Find where the given text appears and provide that cell's center as (x, y) coordinate. 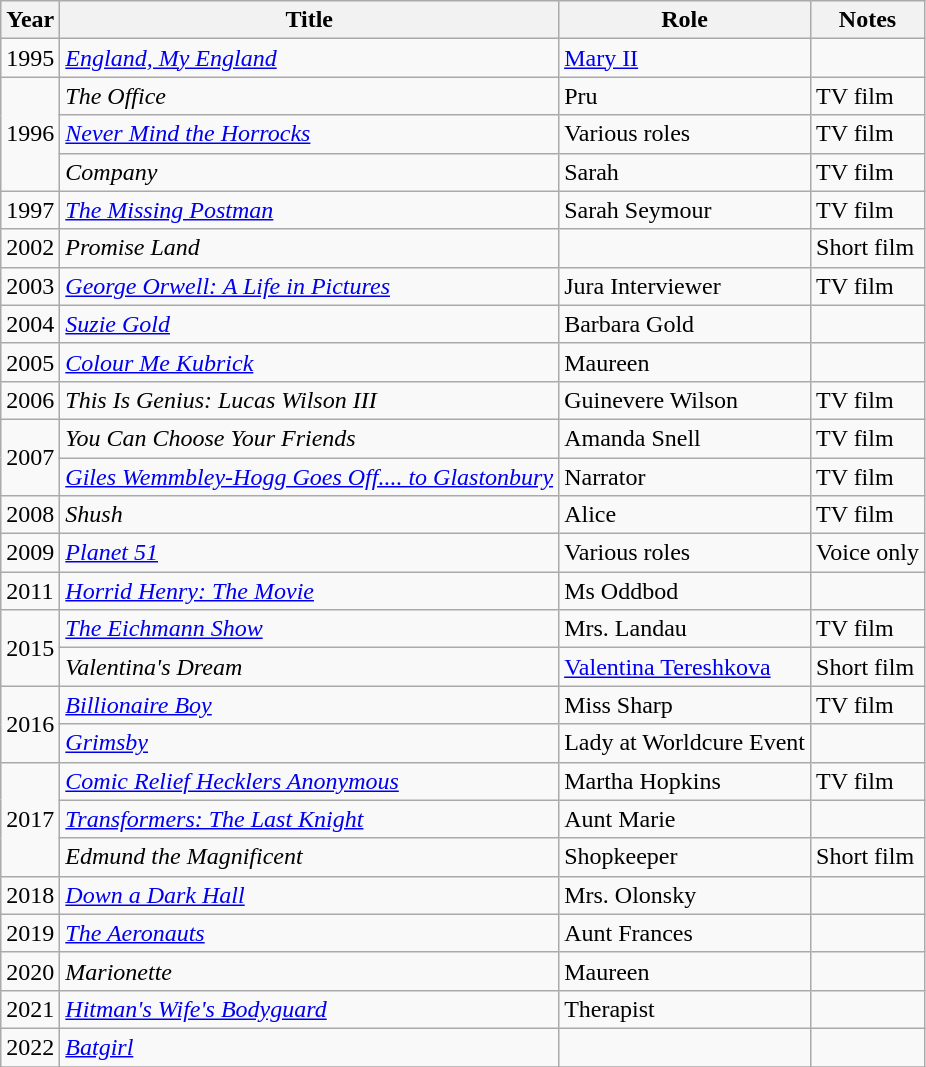
Sarah (685, 172)
The Aeronauts (310, 933)
Shush (310, 515)
Mary II (685, 58)
Martha Hopkins (685, 781)
Sarah Seymour (685, 210)
2018 (30, 895)
Miss Sharp (685, 705)
2008 (30, 515)
Planet 51 (310, 553)
The Missing Postman (310, 210)
Notes (868, 20)
Therapist (685, 1009)
Title (310, 20)
Company (310, 172)
2007 (30, 457)
You Can Choose Your Friends (310, 438)
2002 (30, 248)
Edmund the Magnificent (310, 857)
Narrator (685, 477)
2021 (30, 1009)
Amanda Snell (685, 438)
Valentina's Dream (310, 667)
Aunt Frances (685, 933)
2015 (30, 648)
2022 (30, 1047)
2009 (30, 553)
2005 (30, 362)
Barbara Gold (685, 324)
2003 (30, 286)
Colour Me Kubrick (310, 362)
Alice (685, 515)
Batgirl (310, 1047)
Shopkeeper (685, 857)
Grimsby (310, 743)
The Office (310, 96)
Ms Oddbod (685, 591)
England, My England (310, 58)
Never Mind the Horrocks (310, 134)
2006 (30, 400)
Comic Relief Hecklers Anonymous (310, 781)
Mrs. Landau (685, 629)
Valentina Tereshkova (685, 667)
Guinevere Wilson (685, 400)
Lady at Worldcure Event (685, 743)
Pru (685, 96)
2020 (30, 971)
1996 (30, 134)
Billionaire Boy (310, 705)
Transformers: The Last Knight (310, 819)
2016 (30, 724)
1995 (30, 58)
Hitman's Wife's Bodyguard (310, 1009)
George Orwell: A Life in Pictures (310, 286)
This Is Genius: Lucas Wilson III (310, 400)
2011 (30, 591)
1997 (30, 210)
Year (30, 20)
2004 (30, 324)
Role (685, 20)
Jura Interviewer (685, 286)
Voice only (868, 553)
Giles Wemmbley-Hogg Goes Off.... to Glastonbury (310, 477)
Mrs. Olonsky (685, 895)
2017 (30, 819)
Horrid Henry: The Movie (310, 591)
Down a Dark Hall (310, 895)
Aunt Marie (685, 819)
Suzie Gold (310, 324)
Promise Land (310, 248)
Marionette (310, 971)
The Eichmann Show (310, 629)
2019 (30, 933)
